Search for the cell housing the specified text and yield its (x, y) center coordinate. 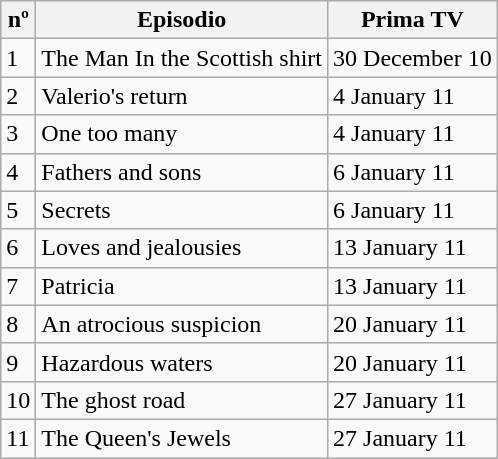
The Queen's Jewels (182, 438)
Episodio (182, 20)
10 (18, 400)
Hazardous waters (182, 362)
Prima TV (413, 20)
Loves and jealousies (182, 248)
30 December 10 (413, 58)
11 (18, 438)
1 (18, 58)
Secrets (182, 210)
The ghost road (182, 400)
An atrocious suspicion (182, 324)
Patricia (182, 286)
9 (18, 362)
8 (18, 324)
Valerio's return (182, 96)
3 (18, 134)
7 (18, 286)
The Man In the Scottish shirt (182, 58)
One too many (182, 134)
Fathers and sons (182, 172)
5 (18, 210)
2 (18, 96)
6 (18, 248)
4 (18, 172)
nº (18, 20)
